For the text-containing cell, return its midpoint in (X, Y) coordinate format. 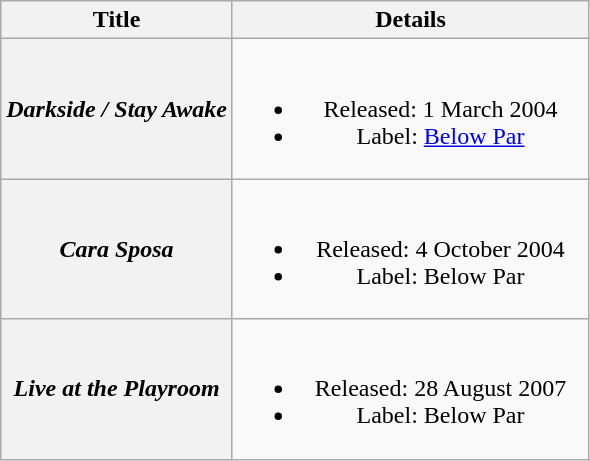
Released: 4 October 2004Label: Below Par (410, 249)
Released: 28 August 2007Label: Below Par (410, 389)
Darkside / Stay Awake (117, 109)
Details (410, 20)
Title (117, 20)
Released: 1 March 2004Label: Below Par (410, 109)
Cara Sposa (117, 249)
Live at the Playroom (117, 389)
